Provide the (x, y) coordinate of the cell's center where the given text is located.  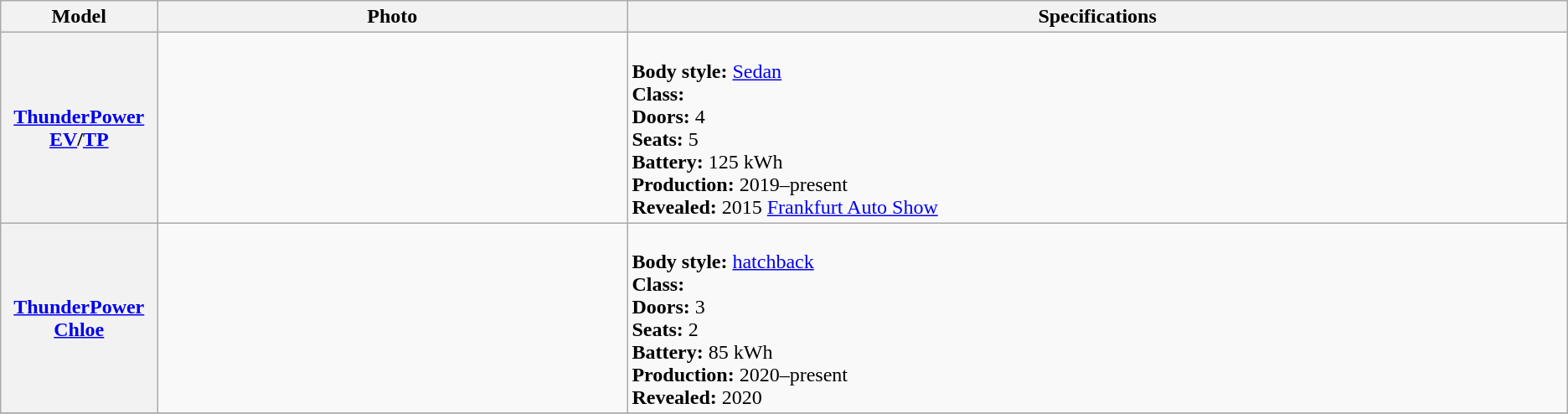
Model (79, 17)
ThunderPower EV/TP (79, 127)
Body style: hatchbackClass:Doors: 3Seats: 2Battery: 85 kWhProduction: 2020–presentRevealed: 2020 (1097, 318)
Body style: SedanClass:Doors: 4Seats: 5Battery: 125 kWhProduction: 2019–presentRevealed: 2015 Frankfurt Auto Show (1097, 127)
Photo (392, 17)
ThunderPower Chloe (79, 318)
Specifications (1097, 17)
